Return (X, Y) of the center of cell containing provided text 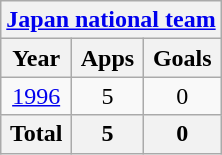
Total (36, 134)
Year (36, 58)
Japan national team (111, 20)
Goals (182, 58)
1996 (36, 96)
Apps (108, 58)
